Provide the [x, y] coordinate of the cell's center where the given text is located.  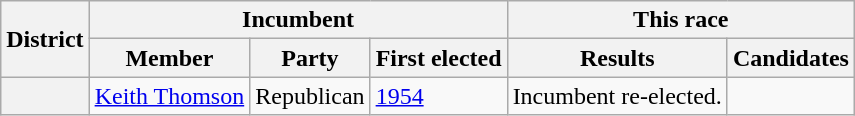
Republican [310, 96]
Keith Thomson [170, 96]
Member [170, 58]
Party [310, 58]
District [45, 39]
1954 [438, 96]
This race [680, 20]
Incumbent [298, 20]
Candidates [790, 58]
Results [617, 58]
Incumbent re-elected. [617, 96]
First elected [438, 58]
